Scan for the cell matching the given text and deliver its (x, y) coordinate at center. 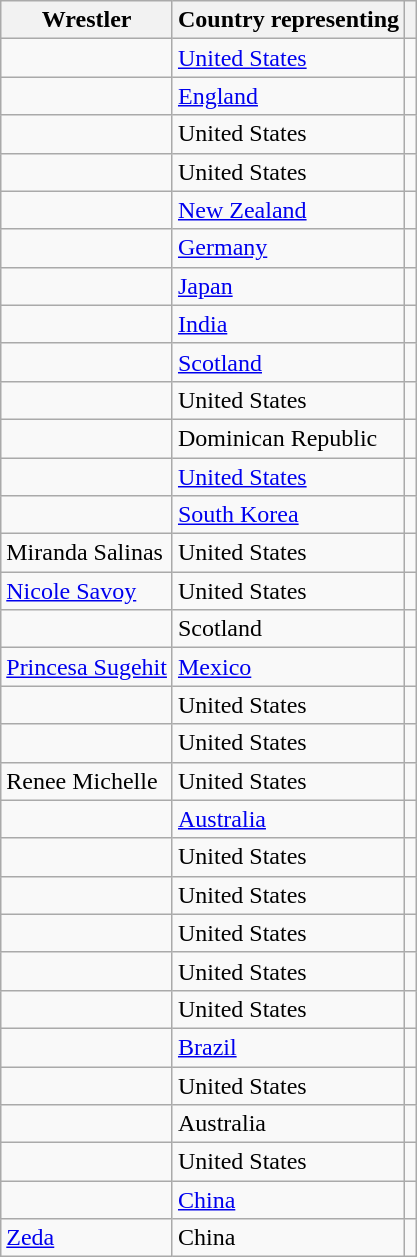
Nicole Savoy (87, 591)
Renee Michelle (87, 781)
Brazil (288, 1047)
Princesa Sugehit (87, 667)
South Korea (288, 515)
New Zealand (288, 210)
Dominican Republic (288, 438)
Miranda Salinas (87, 553)
Mexico (288, 667)
India (288, 324)
England (288, 96)
Germany (288, 248)
Wrestler (87, 20)
Country representing (288, 20)
Zeda (87, 1238)
Japan (288, 286)
